Find where the given text appears and provide that cell's center as [x, y] coordinate. 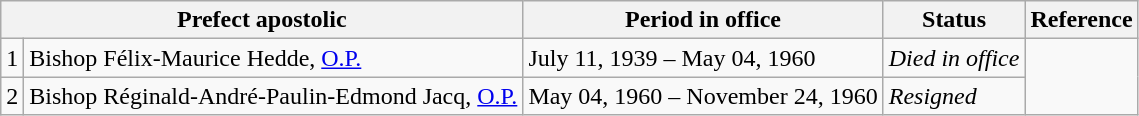
Died in office [954, 58]
Prefect apostolic [262, 20]
Period in office [703, 20]
July 11, 1939 – May 04, 1960 [703, 58]
Resigned [954, 96]
Bishop Félix-Maurice Hedde, O.P. [274, 58]
Status [954, 20]
1 [12, 58]
2 [12, 96]
May 04, 1960 – November 24, 1960 [703, 96]
Reference [1082, 20]
Bishop Réginald-André-Paulin-Edmond Jacq, O.P. [274, 96]
